Identify which cell holds the provided text, then report its (X, Y) central coordinate. 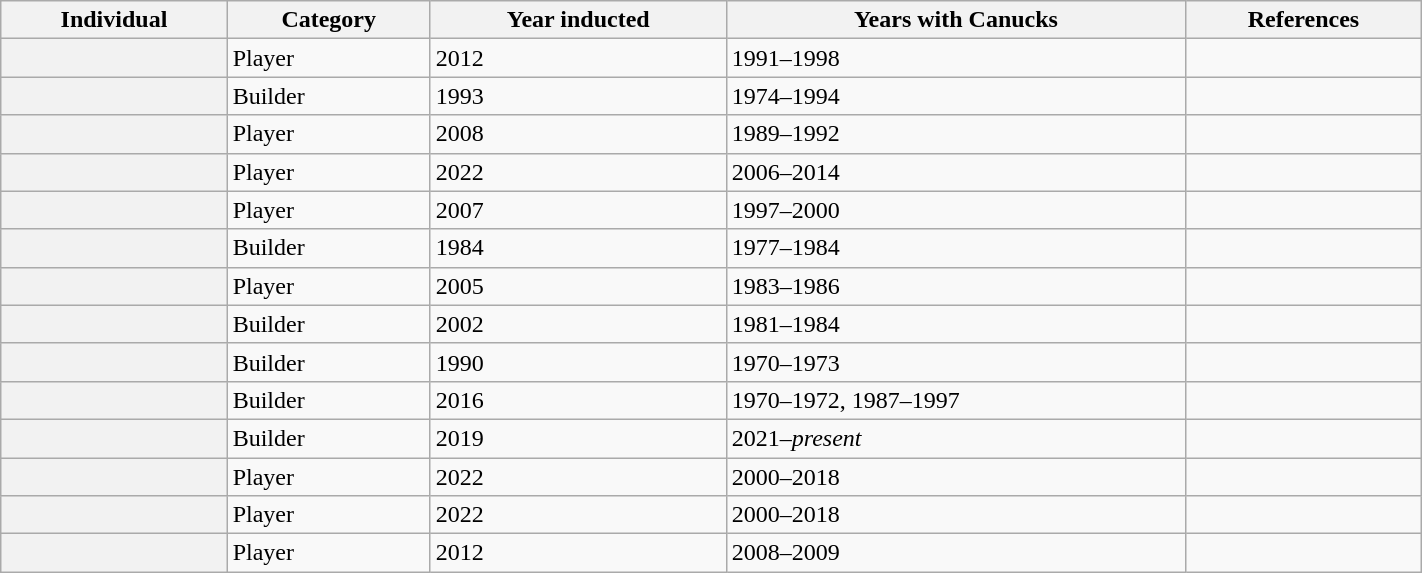
2021–present (956, 438)
1983–1986 (956, 286)
1997–2000 (956, 210)
1970–1973 (956, 362)
Year inducted (578, 20)
2002 (578, 324)
1974–1994 (956, 96)
2008–2009 (956, 553)
1990 (578, 362)
1977–1984 (956, 248)
1984 (578, 248)
1991–1998 (956, 58)
2007 (578, 210)
2006–2014 (956, 172)
References (1304, 20)
2019 (578, 438)
1993 (578, 96)
1989–1992 (956, 134)
1970–1972, 1987–1997 (956, 400)
2005 (578, 286)
Individual (114, 20)
2016 (578, 400)
Category (328, 20)
Years with Canucks (956, 20)
2008 (578, 134)
1981–1984 (956, 324)
